Detect which cell encompasses the target text, then output its [X, Y] center coordinate. 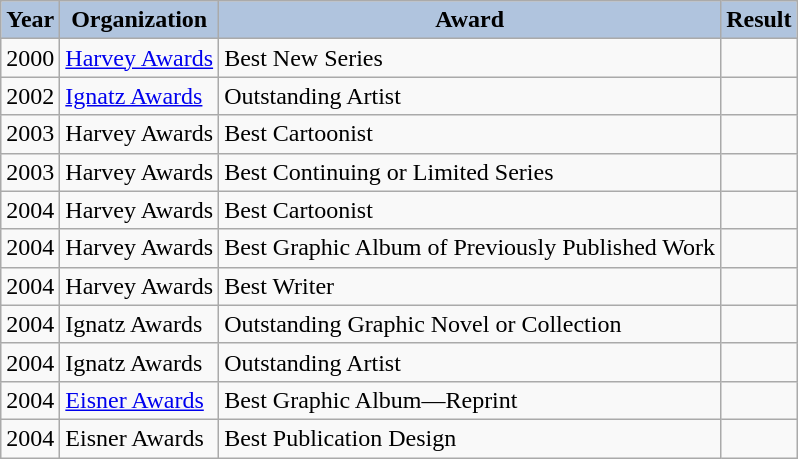
2000 [30, 58]
Year [30, 20]
Best Graphic Album—Reprint [470, 400]
Outstanding Graphic Novel or Collection [470, 324]
Best Continuing or Limited Series [470, 172]
Best New Series [470, 58]
Best Publication Design [470, 438]
Best Writer [470, 286]
Result [759, 20]
Best Graphic Album of Previously Published Work [470, 248]
Organization [140, 20]
2002 [30, 96]
Award [470, 20]
